Extract the (X, Y) coordinate from the center of the cell holding the provided text.  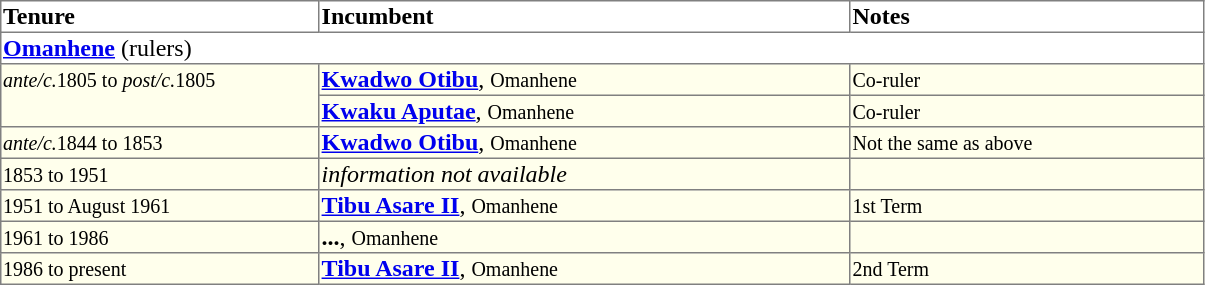
1853 to 1951 (160, 174)
Omanhene (rulers) (602, 48)
ante/c.1844 to 1853 (160, 143)
Incumbent (584, 17)
information not available (584, 174)
Kwaku Aputae, Omanhene (584, 111)
1951 to August 1961 (160, 206)
Tenure (160, 17)
Not the same as above (1027, 143)
..., Omanhene (584, 237)
Notes (1027, 17)
2nd Term (1027, 269)
1st Term (1027, 206)
1986 to present (160, 269)
ante/c.1805 to post/c.1805 (160, 96)
1961 to 1986 (160, 237)
